Output the [x, y] coordinate of the center of the cell containing the given text.  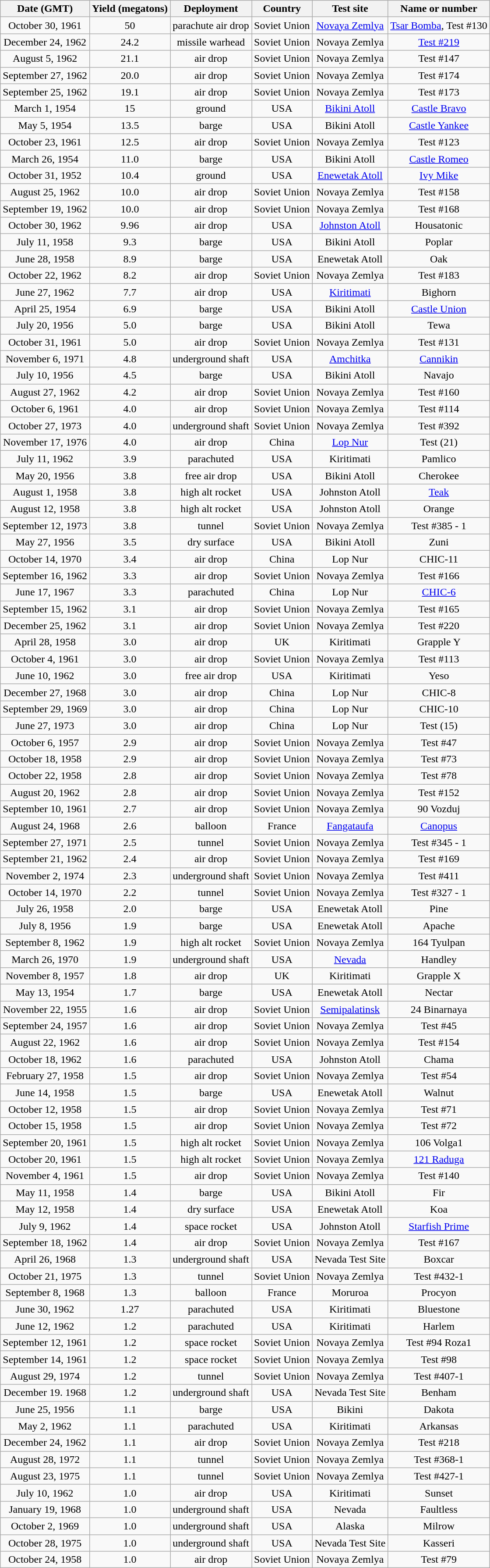
October 30, 1962 [45, 226]
2.0 [130, 909]
Cherokee [439, 475]
October 31, 1952 [45, 175]
May 2, 1962 [45, 1426]
November 22, 1955 [45, 1009]
Oak [439, 259]
Pine [439, 909]
October 24, 1958 [45, 1560]
CHIC-6 [439, 592]
September 8, 1968 [45, 1293]
June 14, 1958 [45, 1093]
Date (GMT) [45, 9]
1.8 [130, 976]
50 [130, 25]
Pamlico [439, 459]
10.4 [130, 175]
Test #131 [439, 342]
Country [282, 9]
October 28, 1975 [45, 1543]
June 28, 1958 [45, 259]
Semipalatinsk [350, 1009]
May 11, 1958 [45, 1193]
Benham [439, 1393]
Test #160 [439, 392]
November 4, 1961 [45, 1176]
Test (21) [439, 442]
October 20, 1961 [45, 1159]
Milrow [439, 1526]
July 10, 1956 [45, 375]
October 31, 1961 [45, 342]
3.4 [130, 559]
September 15, 1962 [45, 609]
Test #345 - 1 [439, 842]
October 2, 1969 [45, 1526]
Test #79 [439, 1560]
106 Volga1 [439, 1143]
Apache [439, 926]
Tsar Bomba, Test #130 [439, 25]
Harlem [439, 1326]
4.8 [130, 359]
2.5 [130, 842]
1.7 [130, 992]
13.5 [130, 125]
Castle Union [439, 309]
Poplar [439, 242]
Orange [439, 509]
Castle Bravo [439, 109]
July 8, 1956 [45, 926]
Test #174 [439, 75]
July 11, 1958 [45, 242]
July 20, 1956 [45, 326]
February 27, 1958 [45, 1076]
June 27, 1962 [45, 292]
October 15, 1958 [45, 1126]
Castle Yankee [439, 125]
164 Tyulpan [439, 942]
Kasseri [439, 1543]
April 25, 1954 [45, 309]
August 24, 1968 [45, 826]
Test #173 [439, 92]
1.27 [130, 1310]
Test #392 [439, 425]
January 19, 1968 [45, 1509]
Chama [439, 1059]
121 Raduga [439, 1159]
parachute air drop [211, 25]
Test #168 [439, 209]
Zuni [439, 542]
September 27, 1962 [45, 75]
June 25, 1956 [45, 1409]
Test #327 - 1 [439, 892]
2.4 [130, 859]
October 23, 1961 [45, 142]
September 21, 1962 [45, 859]
October 18, 1958 [45, 759]
Arkansas [439, 1426]
Test site [350, 9]
Castle Romeo [439, 159]
Test #71 [439, 1109]
September 19, 1962 [45, 209]
24 Binarnaya [439, 1009]
Dakota [439, 1409]
Moruroa [350, 1293]
August 20, 1962 [45, 793]
Test #368-1 [439, 1459]
October 6, 1957 [45, 743]
June 27, 1973 [45, 726]
Housatonic [439, 226]
Cannikin [439, 359]
Test #45 [439, 1026]
Test (15) [439, 726]
Test #220 [439, 626]
Test #166 [439, 576]
Test #169 [439, 859]
June 12, 1962 [45, 1326]
September 14, 1961 [45, 1359]
October 18, 1962 [45, 1059]
August 25, 1962 [45, 192]
CHIC-8 [439, 692]
Sunset [439, 1493]
September 29, 1969 [45, 709]
Test #219 [439, 42]
August 28, 1972 [45, 1459]
November 8, 1957 [45, 976]
November 6, 1971 [45, 359]
September 24, 1957 [45, 1026]
October 21, 1975 [45, 1276]
Test #78 [439, 776]
August 27, 1962 [45, 392]
Navajo [439, 375]
May 20, 1956 [45, 475]
3.5 [130, 542]
Test #154 [439, 1043]
July 26, 1958 [45, 909]
Koa [439, 1209]
8.9 [130, 259]
Bikini [350, 1409]
Test #123 [439, 142]
missile warhead [211, 42]
Amchitka [350, 359]
Handley [439, 959]
November 17, 1976 [45, 442]
November 2, 1974 [45, 876]
September 20, 1961 [45, 1143]
September 12, 1973 [45, 526]
May 13, 1954 [45, 992]
2.3 [130, 876]
11.0 [130, 159]
Starfish Prime [439, 1226]
Test #183 [439, 276]
Test #385 - 1 [439, 526]
June 17, 1967 [45, 592]
19.1 [130, 92]
Yeso [439, 676]
20.0 [130, 75]
2.6 [130, 826]
7.7 [130, 292]
September 8, 1962 [45, 942]
4.2 [130, 392]
15 [130, 109]
2.2 [130, 892]
Grapple Y [439, 642]
August 23, 1975 [45, 1476]
September 18, 1962 [45, 1242]
Test #432-1 [439, 1276]
12.5 [130, 142]
Test #158 [439, 192]
September 16, 1962 [45, 576]
CHIC-10 [439, 709]
October 6, 1961 [45, 409]
Yield (megatons) [130, 9]
Deployment [211, 9]
24.2 [130, 42]
May 12, 1958 [45, 1209]
8.2 [130, 276]
9.3 [130, 242]
September 12, 1961 [45, 1343]
June 30, 1962 [45, 1310]
August 12, 1958 [45, 509]
Test #47 [439, 743]
September 25, 1962 [45, 92]
Test #411 [439, 876]
Ivy Mike [439, 175]
CHIC-11 [439, 559]
October 22, 1958 [45, 776]
Tewa [439, 326]
Name or number [439, 9]
September 10, 1961 [45, 809]
Test #218 [439, 1443]
June 10, 1962 [45, 676]
October 22, 1962 [45, 276]
March 26, 1970 [45, 959]
Test #427-1 [439, 1476]
July 11, 1962 [45, 459]
July 9, 1962 [45, 1226]
Grapple X [439, 976]
Bighorn [439, 292]
May 27, 1956 [45, 542]
August 5, 1962 [45, 59]
October 27, 1973 [45, 425]
Teak [439, 492]
Bluestone [439, 1310]
Procyon [439, 1293]
Canopus [439, 826]
Test #407-1 [439, 1376]
Test #113 [439, 659]
Nectar [439, 992]
2.7 [130, 809]
December 27, 1968 [45, 692]
September 27, 1971 [45, 842]
Faultless [439, 1509]
October 30, 1961 [45, 25]
9.96 [130, 226]
August 29, 1974 [45, 1376]
December 25, 1962 [45, 626]
October 4, 1961 [45, 659]
Test #72 [439, 1126]
90 Vozduj [439, 809]
21.1 [130, 59]
October 12, 1958 [45, 1109]
August 22, 1962 [45, 1043]
Test #140 [439, 1176]
March 1, 1954 [45, 109]
Test #165 [439, 609]
Fangataufa [350, 826]
Test #54 [439, 1076]
Test #167 [439, 1242]
December 19. 1968 [45, 1393]
3.9 [130, 459]
Test #98 [439, 1359]
April 26, 1968 [45, 1259]
August 1, 1958 [45, 492]
Test #152 [439, 793]
Test #94 Roza1 [439, 1343]
July 10, 1962 [45, 1493]
Walnut [439, 1093]
May 5, 1954 [45, 125]
Alaska [350, 1526]
Fir [439, 1193]
Boxcar [439, 1259]
March 26, 1954 [45, 159]
4.5 [130, 375]
April 28, 1958 [45, 642]
Test #147 [439, 59]
Test #114 [439, 409]
6.9 [130, 309]
Test #73 [439, 759]
